Extract the [X, Y] coordinate from the center of the cell holding the provided text.  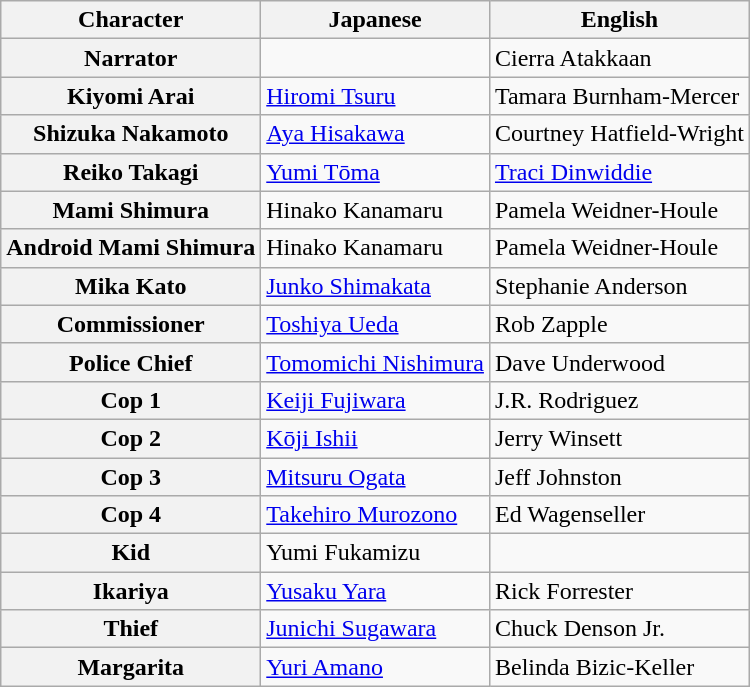
Cop 4 [131, 515]
English [619, 20]
Toshiya Ueda [376, 324]
Aya Hisakawa [376, 134]
Thief [131, 629]
Rick Forrester [619, 591]
Cop 1 [131, 400]
Cierra Atakkaan [619, 58]
Shizuka Nakamoto [131, 134]
Police Chief [131, 362]
Kōji Ishii [376, 438]
Mami Shimura [131, 210]
Margarita [131, 667]
Jeff Johnston [619, 477]
Commissioner [131, 324]
Hiromi Tsuru [376, 96]
Character [131, 20]
Tomomichi Nishimura [376, 362]
Jerry Winsett [619, 438]
Mika Kato [131, 286]
Ed Wagenseller [619, 515]
Courtney Hatfield-Wright [619, 134]
Junko Shimakata [376, 286]
Junichi Sugawara [376, 629]
Keiji Fujiwara [376, 400]
Mitsuru Ogata [376, 477]
Traci Dinwiddie [619, 172]
Kiyomi Arai [131, 96]
Belinda Bizic-Keller [619, 667]
Chuck Denson Jr. [619, 629]
J.R. Rodriguez [619, 400]
Japanese [376, 20]
Dave Underwood [619, 362]
Takehiro Murozono [376, 515]
Narrator [131, 58]
Cop 2 [131, 438]
Yumi Tōma [376, 172]
Ikariya [131, 591]
Stephanie Anderson [619, 286]
Yusaku Yara [376, 591]
Cop 3 [131, 477]
Kid [131, 553]
Tamara Burnham-Mercer [619, 96]
Yuri Amano [376, 667]
Reiko Takagi [131, 172]
Rob Zapple [619, 324]
Android Mami Shimura [131, 248]
Yumi Fukamizu [376, 553]
